Scan for the cell matching the given text and deliver its [X, Y] coordinate at center. 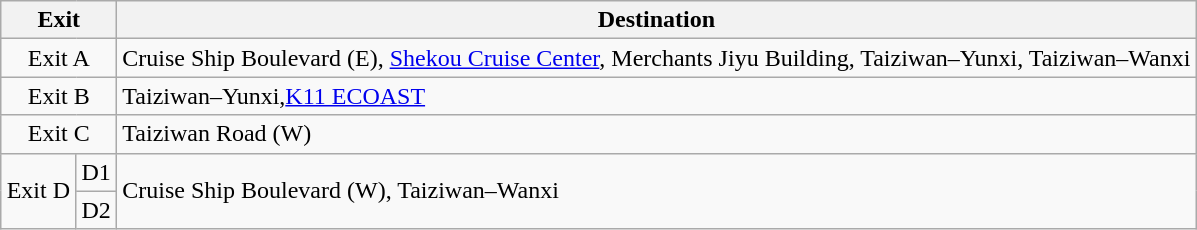
Taiziwan Road (W) [656, 134]
Cruise Ship Boulevard (W), Taiziwan–Wanxi [656, 191]
Exit B [59, 96]
D1 [96, 172]
Exit [59, 20]
Exit A [59, 58]
Destination [656, 20]
Exit D [38, 191]
Taiziwan–Yunxi,K11 ECOAST [656, 96]
Cruise Ship Boulevard (E), Shekou Cruise Center, Merchants Jiyu Building, Taiziwan–Yunxi, Taiziwan–Wanxi [656, 58]
Exit C [59, 134]
D2 [96, 210]
